Output the (X, Y) coordinate of the center of the cell containing the given text.  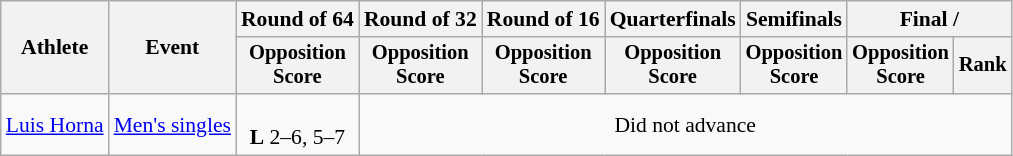
Quarterfinals (673, 19)
Luis Horna (55, 124)
Semifinals (794, 19)
Round of 16 (544, 19)
Rank (983, 66)
Final / (929, 19)
Round of 32 (420, 19)
Men's singles (172, 124)
Round of 64 (298, 19)
Athlete (55, 48)
Did not advance (686, 124)
L 2–6, 5–7 (298, 124)
Event (172, 48)
